For the text-containing cell, return its midpoint in [X, Y] coordinate format. 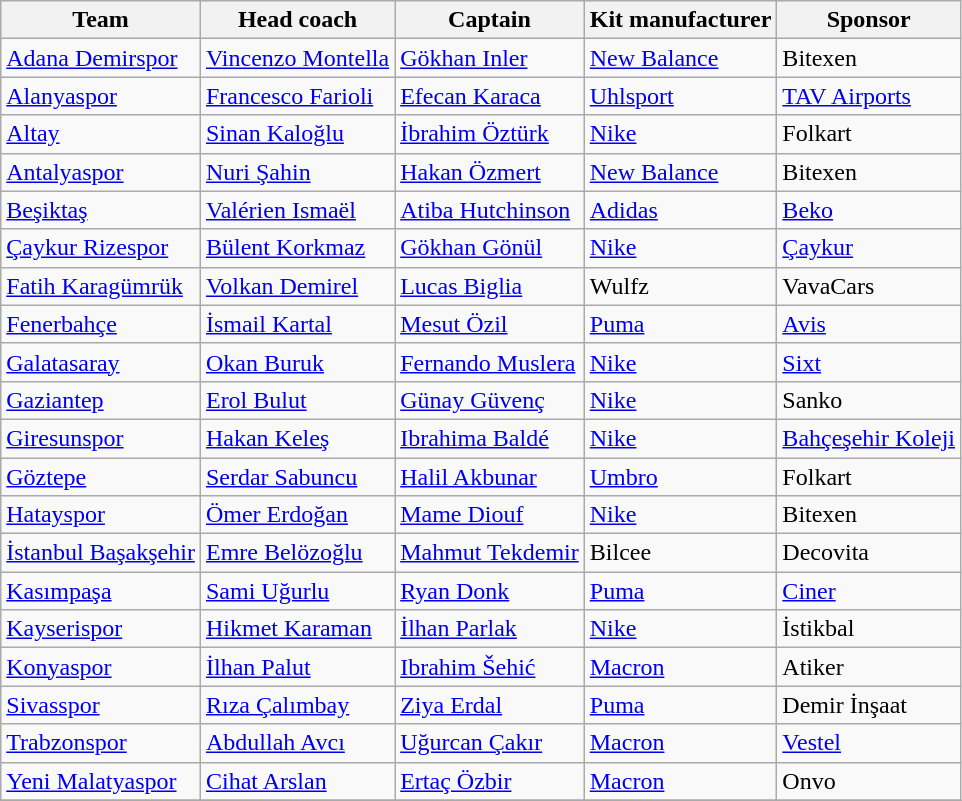
Sami Uğurlu [297, 591]
İstikbal [869, 629]
Uhlsport [680, 96]
Sivasspor [101, 705]
Okan Buruk [297, 362]
Çaykur Rizespor [101, 248]
Bahçeşehir Koleji [869, 438]
VavaCars [869, 286]
Fernando Muslera [490, 362]
Hakan Keleş [297, 438]
Kit manufacturer [680, 20]
Gaziantep [101, 400]
Galatasaray [101, 362]
Bülent Korkmaz [297, 248]
Efecan Karaca [490, 96]
Sanko [869, 400]
Lucas Biglia [490, 286]
Çaykur [869, 248]
Alanyaspor [101, 96]
TAV Airports [869, 96]
Ryan Donk [490, 591]
Ziya Erdal [490, 705]
Abdullah Avcı [297, 743]
Hakan Özmert [490, 172]
Ibrahima Baldé [490, 438]
Emre Belözoğlu [297, 553]
Gökhan Gönül [490, 248]
Beko [869, 210]
Trabzonspor [101, 743]
Kasımpaşa [101, 591]
Sixt [869, 362]
Bilcee [680, 553]
İlhan Parlak [490, 629]
Ibrahim Šehić [490, 667]
Adidas [680, 210]
Mahmut Tekdemir [490, 553]
Captain [490, 20]
Hatayspor [101, 515]
Rıza Çalımbay [297, 705]
Nuri Şahin [297, 172]
Konyaspor [101, 667]
Cihat Arslan [297, 781]
Demir İnşaat [869, 705]
Mesut Özil [490, 324]
Hikmet Karaman [297, 629]
Uğurcan Çakır [490, 743]
Günay Güvenç [490, 400]
Vestel [869, 743]
Serdar Sabuncu [297, 477]
Atiker [869, 667]
Onvo [869, 781]
Altay [101, 134]
Ömer Erdoğan [297, 515]
Valérien Ismaël [297, 210]
Sinan Kaloğlu [297, 134]
İlhan Palut [297, 667]
Wulfz [680, 286]
Erol Bulut [297, 400]
Avis [869, 324]
Yeni Malatyaspor [101, 781]
Gökhan Inler [490, 58]
Team [101, 20]
Mame Diouf [490, 515]
Fatih Karagümrük [101, 286]
İbrahim Öztürk [490, 134]
Giresunspor [101, 438]
Halil Akbunar [490, 477]
Umbro [680, 477]
Ertaç Özbir [490, 781]
İsmail Kartal [297, 324]
Göztepe [101, 477]
Decovita [869, 553]
Volkan Demirel [297, 286]
Atiba Hutchinson [490, 210]
Adana Demirspor [101, 58]
Head coach [297, 20]
Vincenzo Montella [297, 58]
Fenerbahçe [101, 324]
Francesco Farioli [297, 96]
Sponsor [869, 20]
Kayserispor [101, 629]
İstanbul Başakşehir [101, 553]
Beşiktaş [101, 210]
Antalyaspor [101, 172]
Ciner [869, 591]
